Determine the (X, Y) coordinate at the center of the cell enclosing the given text.  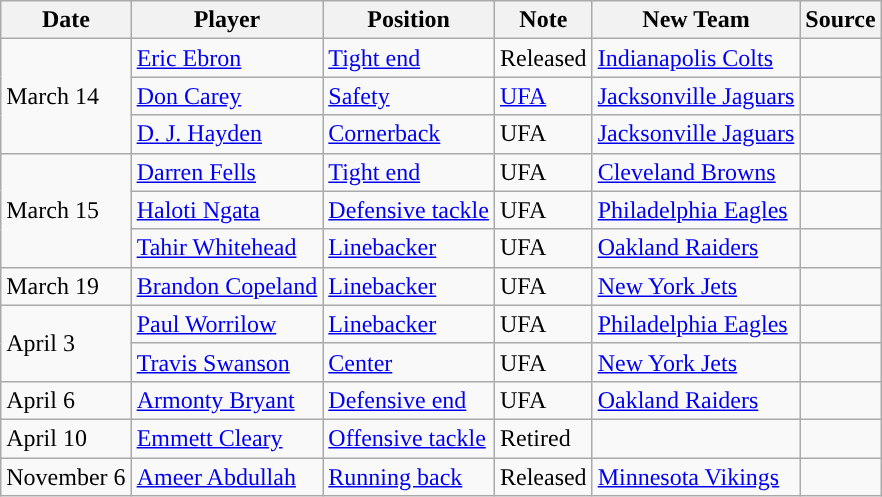
New Team (696, 20)
Brandon Copeland (227, 286)
Armonty Bryant (227, 400)
Don Carey (227, 96)
Retired (543, 438)
April 10 (66, 438)
Defensive end (409, 400)
March 19 (66, 286)
Center (409, 362)
Emmett Cleary (227, 438)
Safety (409, 96)
Cleveland Browns (696, 172)
Haloti Ngata (227, 210)
Ameer Abdullah (227, 477)
Eric Ebron (227, 58)
Indianapolis Colts (696, 58)
Tahir Whitehead (227, 248)
Source (840, 20)
Offensive tackle (409, 438)
Position (409, 20)
March 14 (66, 96)
Defensive tackle (409, 210)
Player (227, 20)
D. J. Hayden (227, 134)
Darren Fells (227, 172)
November 6 (66, 477)
March 15 (66, 210)
April 6 (66, 400)
Minnesota Vikings (696, 477)
Running back (409, 477)
Travis Swanson (227, 362)
April 3 (66, 343)
Date (66, 20)
Note (543, 20)
Cornerback (409, 134)
Paul Worrilow (227, 324)
